Locate the cell with the specified text and output its (X, Y) center coordinate. 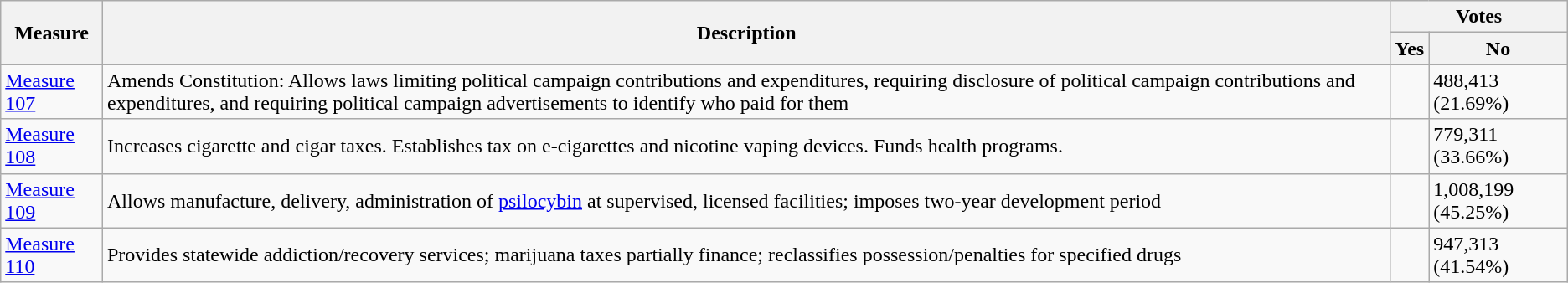
Increases cigarette and cigar taxes. Establishes tax on e-cigarettes and nicotine vaping devices. Funds health programs. (746, 146)
488,413 (21.69%) (1498, 92)
Measure 108 (52, 146)
1,008,199 (45.25%) (1498, 201)
779,311 (33.66%) (1498, 146)
Votes (1479, 17)
Measure (52, 33)
Measure 110 (52, 255)
Description (746, 33)
Measure 109 (52, 201)
Measure 107 (52, 92)
Provides statewide addiction/recovery services; marijuana taxes partially finance; reclassifies possession/penalties for specified drugs (746, 255)
Allows manufacture, delivery, administration of psilocybin at supervised, licensed facilities; imposes two-year development period (746, 201)
No (1498, 49)
947,313 (41.54%) (1498, 255)
Yes (1410, 49)
